For the text-containing cell, return its midpoint in [x, y] coordinate format. 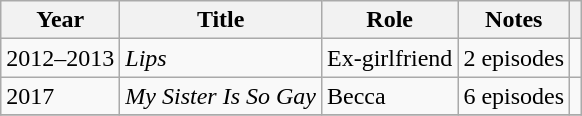
Title [221, 20]
6 episodes [514, 96]
2012–2013 [60, 58]
My Sister Is So Gay [221, 96]
Becca [390, 96]
Role [390, 20]
Ex-girlfriend [390, 58]
2017 [60, 96]
Year [60, 20]
2 episodes [514, 58]
Notes [514, 20]
Lips [221, 58]
